Determine the (x, y) coordinate at the center of the cell enclosing the given text.  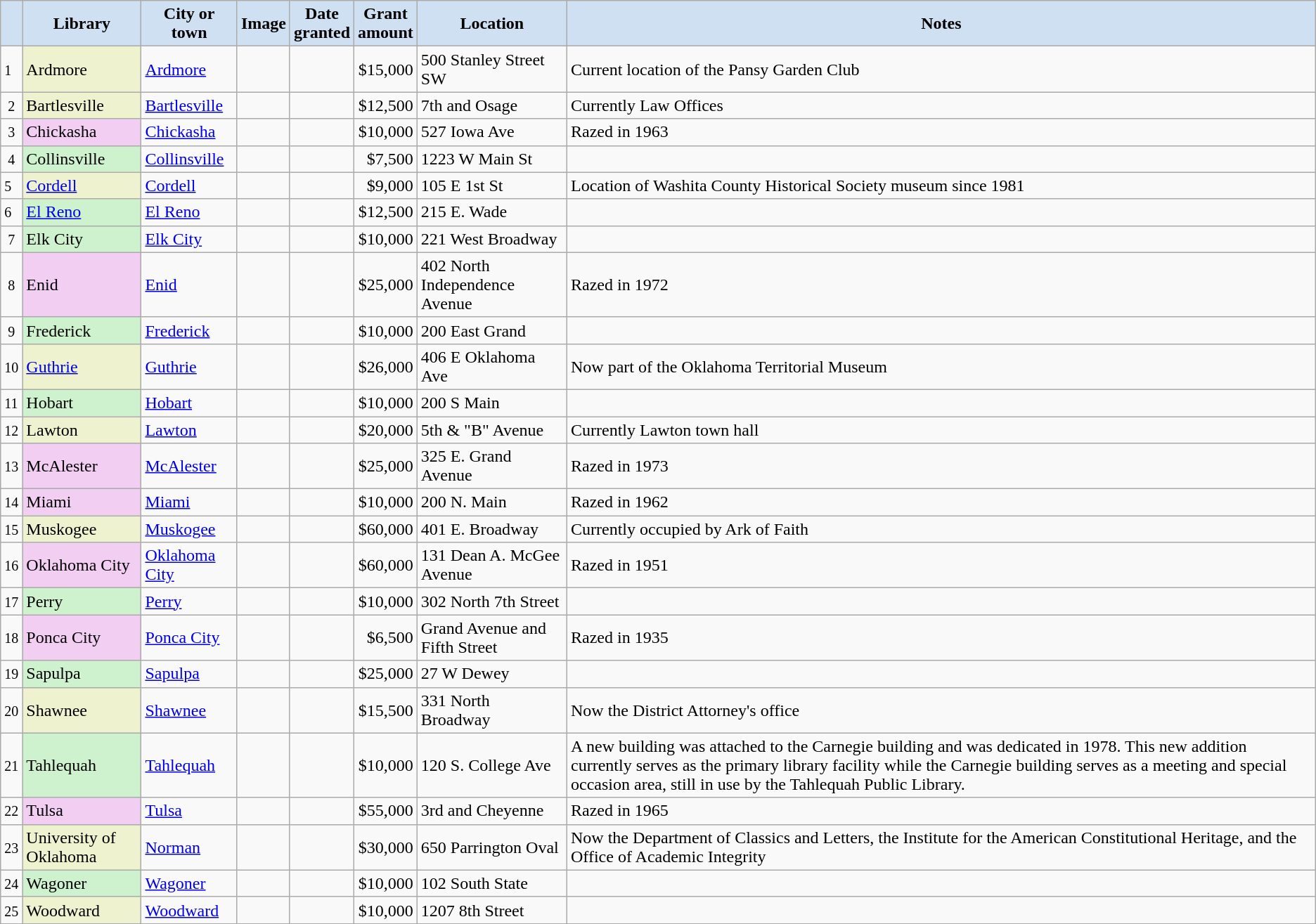
Library (82, 24)
Currently Law Offices (942, 105)
8 (11, 285)
$26,000 (386, 367)
Location of Washita County Historical Society museum since 1981 (942, 186)
11 (11, 403)
Razed in 1951 (942, 565)
302 North 7th Street (492, 601)
650 Parrington Oval (492, 847)
1223 W Main St (492, 159)
5th & "B" Avenue (492, 429)
200 East Grand (492, 330)
Currently Lawton town hall (942, 429)
500 Stanley Street SW (492, 69)
215 E. Wade (492, 212)
City ortown (189, 24)
21 (11, 765)
Razed in 1935 (942, 638)
221 West Broadway (492, 239)
5 (11, 186)
3rd and Cheyenne (492, 811)
325 E. Grand Avenue (492, 467)
Image (263, 24)
12 (11, 429)
27 W Dewey (492, 674)
16 (11, 565)
Norman (189, 847)
1207 8th Street (492, 910)
102 South State (492, 883)
3 (11, 132)
Razed in 1972 (942, 285)
120 S. College Ave (492, 765)
$30,000 (386, 847)
13 (11, 467)
7 (11, 239)
$20,000 (386, 429)
22 (11, 811)
25 (11, 910)
331 North Broadway (492, 710)
9 (11, 330)
7th and Osage (492, 105)
University of Oklahoma (82, 847)
Dategranted (322, 24)
200 N. Main (492, 502)
Notes (942, 24)
Grand Avenue and Fifth Street (492, 638)
$6,500 (386, 638)
Current location of the Pansy Garden Club (942, 69)
Currently occupied by Ark of Faith (942, 529)
131 Dean A. McGee Avenue (492, 565)
Location (492, 24)
1 (11, 69)
406 E Oklahoma Ave (492, 367)
24 (11, 883)
401 E. Broadway (492, 529)
200 S Main (492, 403)
Razed in 1963 (942, 132)
Razed in 1962 (942, 502)
2 (11, 105)
14 (11, 502)
402 North Independence Avenue (492, 285)
10 (11, 367)
$9,000 (386, 186)
Razed in 1973 (942, 467)
Now part of the Oklahoma Territorial Museum (942, 367)
4 (11, 159)
$55,000 (386, 811)
17 (11, 601)
19 (11, 674)
Razed in 1965 (942, 811)
$7,500 (386, 159)
Grantamount (386, 24)
Now the Department of Classics and Letters, the Institute for the American Constitutional Heritage, and the Office of Academic Integrity (942, 847)
$15,500 (386, 710)
Now the District Attorney's office (942, 710)
527 Iowa Ave (492, 132)
23 (11, 847)
6 (11, 212)
18 (11, 638)
15 (11, 529)
105 E 1st St (492, 186)
$15,000 (386, 69)
20 (11, 710)
